Pinpoint the cell where the given text exists, returning its [X, Y] midpoint coordinate. 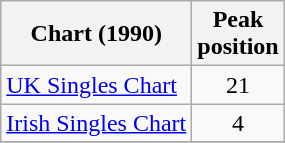
Irish Singles Chart [96, 123]
4 [238, 123]
Chart (1990) [96, 34]
Peakposition [238, 34]
UK Singles Chart [96, 85]
21 [238, 85]
